From the cell containing the given text, extract its center point as [X, Y] coordinate. 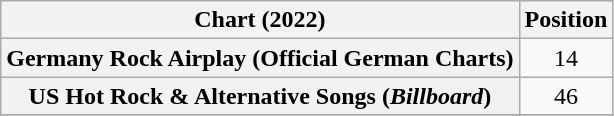
Chart (2022) [260, 20]
46 [566, 96]
Position [566, 20]
Germany Rock Airplay (Official German Charts) [260, 58]
14 [566, 58]
US Hot Rock & Alternative Songs (Billboard) [260, 96]
